Determine the [X, Y] coordinate at the center of the cell enclosing the given text.  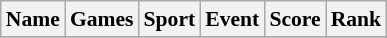
Event [232, 19]
Name [33, 19]
Score [294, 19]
Rank [356, 19]
Games [102, 19]
Sport [170, 19]
